Extract the (X, Y) coordinate from the center of the cell holding the provided text.  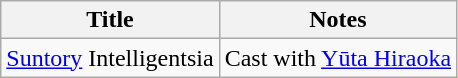
Suntory Intelligentsia (110, 58)
Title (110, 20)
Notes (338, 20)
Cast with Yūta Hiraoka (338, 58)
